Capture the cell that displays the provided text and extract its [x, y] central coordinate. 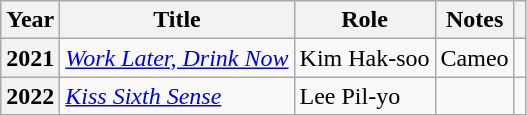
Cameo [474, 58]
Lee Pil-yo [364, 96]
Role [364, 20]
Year [30, 20]
Notes [474, 20]
Work Later, Drink Now [177, 58]
2022 [30, 96]
Kiss Sixth Sense [177, 96]
Title [177, 20]
Kim Hak-soo [364, 58]
2021 [30, 58]
